Scan for the cell matching the given text and deliver its [x, y] coordinate at center. 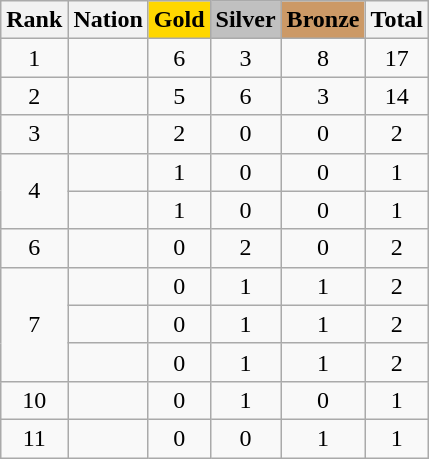
10 [34, 400]
Gold [179, 20]
Rank [34, 20]
Total [397, 20]
7 [34, 324]
4 [34, 191]
17 [397, 58]
Bronze [323, 20]
Silver [246, 20]
11 [34, 438]
14 [397, 96]
Nation [108, 20]
5 [179, 96]
8 [323, 58]
